Determine the [X, Y] coordinate at the center of the cell enclosing the given text.  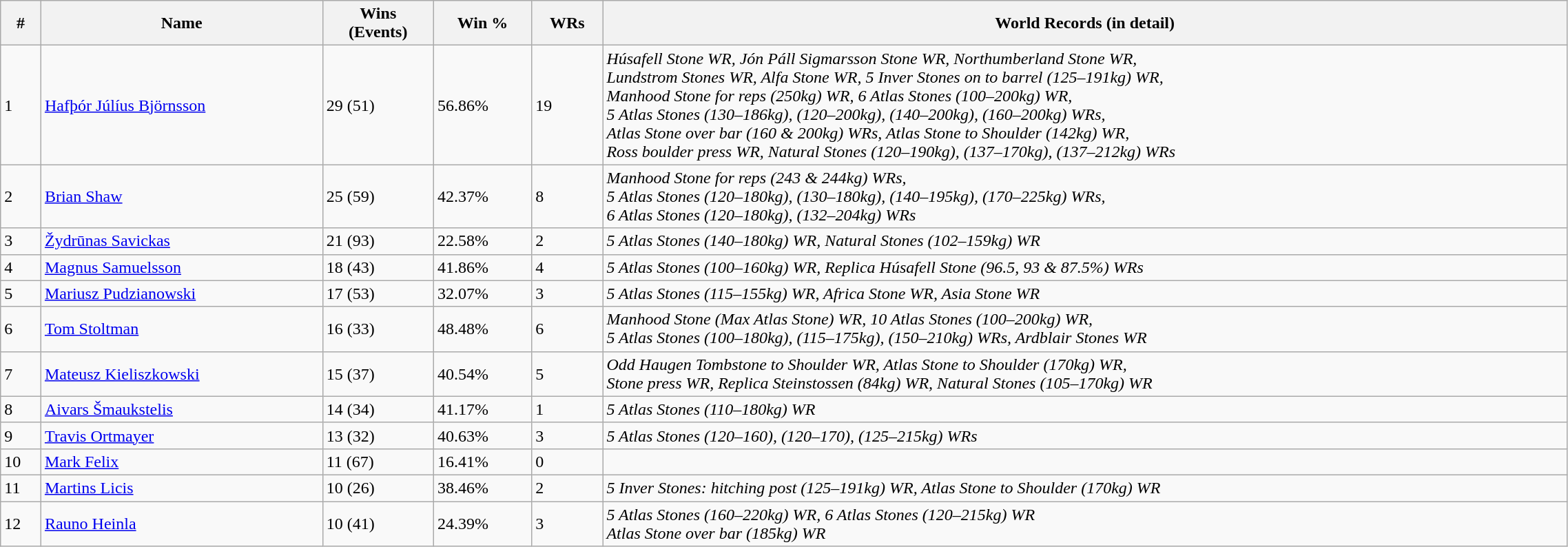
11 (67) [378, 462]
10 (41) [378, 524]
14 (34) [378, 409]
Aivars Šmaukstelis [182, 409]
Wins(Events) [378, 23]
40.63% [482, 435]
5 Atlas Stones (120–160), (120–170), (125–215kg) WRs [1085, 435]
Mark Felix [182, 462]
Travis Ortmayer [182, 435]
5 Atlas Stones (110–180kg) WR [1085, 409]
World Records (in detail) [1085, 23]
16 (33) [378, 329]
Mariusz Pudzianowski [182, 293]
21 (93) [378, 241]
10 (26) [378, 488]
18 (43) [378, 267]
41.86% [482, 267]
Name [182, 23]
5 Inver Stones: hitching post (125–191kg) WR, Atlas Stone to Shoulder (170kg) WR [1085, 488]
12 [21, 524]
Magnus Samuelsson [182, 267]
19 [568, 105]
41.17% [482, 409]
24.39% [482, 524]
5 Atlas Stones (100–160kg) WR, Replica Húsafell Stone (96.5, 93 & 87.5%) WRs [1085, 267]
Žydrūnas Savickas [182, 241]
Hafþór Júlíus Björnsson [182, 105]
10 [21, 462]
Martins Licis [182, 488]
9 [21, 435]
48.48% [482, 329]
16.41% [482, 462]
13 (32) [378, 435]
Odd Haugen Tombstone to Shoulder WR, Atlas Stone to Shoulder (170kg) WR,Stone press WR, Replica Steinstossen (84kg) WR, Natural Stones (105–170kg) WR [1085, 373]
5 Atlas Stones (115–155kg) WR, Africa Stone WR, Asia Stone WR [1085, 293]
29 (51) [378, 105]
38.46% [482, 488]
Manhood Stone (Max Atlas Stone) WR, 10 Atlas Stones (100–200kg) WR,5 Atlas Stones (100–180kg), (115–175kg), (150–210kg) WRs, Ardblair Stones WR [1085, 329]
Rauno Heinla [182, 524]
32.07% [482, 293]
56.86% [482, 105]
5 Atlas Stones (160–220kg) WR, 6 Atlas Stones (120–215kg) WRAtlas Stone over bar (185kg) WR [1085, 524]
WRs [568, 23]
Tom Stoltman [182, 329]
Brian Shaw [182, 196]
17 (53) [378, 293]
40.54% [482, 373]
11 [21, 488]
# [21, 23]
Win % [482, 23]
42.37% [482, 196]
7 [21, 373]
5 Atlas Stones (140–180kg) WR, Natural Stones (102–159kg) WR [1085, 241]
25 (59) [378, 196]
0 [568, 462]
22.58% [482, 241]
15 (37) [378, 373]
Mateusz Kieliszkowski [182, 373]
